Return the (x, y) coordinate for the center point of the cell that contains the specified text.  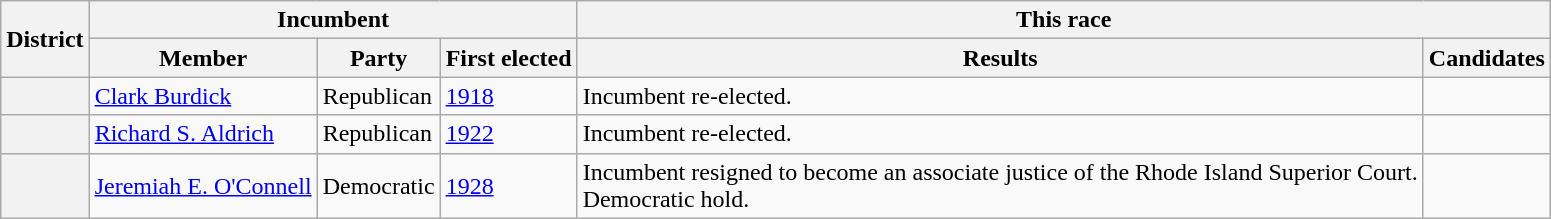
Member (203, 58)
Party (378, 58)
Clark Burdick (203, 96)
Results (1000, 58)
Candidates (1486, 58)
Incumbent resigned to become an associate justice of the Rhode Island Superior Court.Democratic hold. (1000, 186)
1918 (508, 96)
First elected (508, 58)
1922 (508, 134)
Democratic (378, 186)
This race (1064, 20)
1928 (508, 186)
District (45, 39)
Incumbent (333, 20)
Richard S. Aldrich (203, 134)
Jeremiah E. O'Connell (203, 186)
